Output the [X, Y] coordinate of the center of the cell containing the given text.  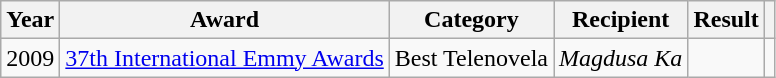
2009 [30, 58]
Recipient [621, 20]
Best Telenovela [471, 58]
Result [726, 20]
37th International Emmy Awards [224, 58]
Category [471, 20]
Award [224, 20]
Year [30, 20]
Magdusa Ka [621, 58]
